From the cell containing the given text, extract its center point as (x, y) coordinate. 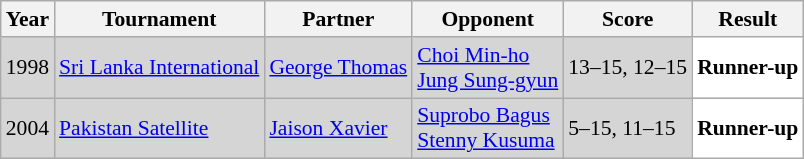
Jaison Xavier (338, 128)
Year (28, 19)
Sri Lanka International (159, 68)
Tournament (159, 19)
13–15, 12–15 (628, 68)
Partner (338, 19)
5–15, 11–15 (628, 128)
Choi Min-ho Jung Sung-gyun (488, 68)
Suprobo Bagus Stenny Kusuma (488, 128)
George Thomas (338, 68)
1998 (28, 68)
2004 (28, 128)
Score (628, 19)
Pakistan Satellite (159, 128)
Result (748, 19)
Opponent (488, 19)
